From the cell containing the given text, extract its center point as (x, y) coordinate. 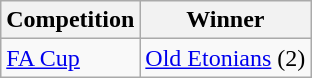
Competition (70, 20)
Winner (226, 20)
Old Etonians (2) (226, 58)
FA Cup (70, 58)
